Provide the (x, y) coordinate of the cell's center where the given text is located.  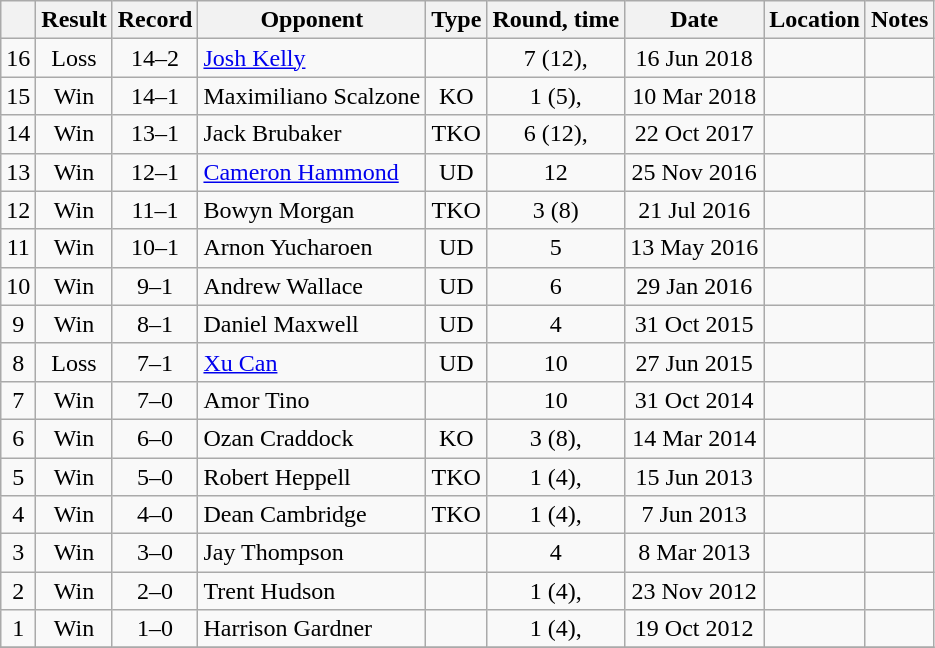
2 (18, 591)
Bowyn Morgan (312, 210)
Amor Tino (312, 400)
Josh Kelly (312, 58)
27 Jun 2015 (694, 362)
22 Oct 2017 (694, 134)
1–0 (155, 629)
7 Jun 2013 (694, 515)
14–1 (155, 96)
Date (694, 20)
Dean Cambridge (312, 515)
2–0 (155, 591)
6–0 (155, 438)
7 (12), (556, 58)
Harrison Gardner (312, 629)
29 Jan 2016 (694, 286)
3–0 (155, 553)
15 (18, 96)
5–0 (155, 477)
16 Jun 2018 (694, 58)
Record (155, 20)
Round, time (556, 20)
31 Oct 2015 (694, 324)
10 Mar 2018 (694, 96)
Result (74, 20)
Robert Heppell (312, 477)
13–1 (155, 134)
Trent Hudson (312, 591)
19 Oct 2012 (694, 629)
1 (18, 629)
3 (18, 553)
Andrew Wallace (312, 286)
Jay Thompson (312, 553)
14–2 (155, 58)
8 (18, 362)
7–1 (155, 362)
13 (18, 172)
10–1 (155, 248)
3 (8), (556, 438)
9–1 (155, 286)
14 Mar 2014 (694, 438)
8 Mar 2013 (694, 553)
15 Jun 2013 (694, 477)
8–1 (155, 324)
Ozan Craddock (312, 438)
Arnon Yucharoen (312, 248)
Location (815, 20)
21 Jul 2016 (694, 210)
14 (18, 134)
4–0 (155, 515)
6 (12), (556, 134)
7 (18, 400)
Type (456, 20)
16 (18, 58)
Cameron Hammond (312, 172)
Notes (899, 20)
Xu Can (312, 362)
Jack Brubaker (312, 134)
31 Oct 2014 (694, 400)
Maximiliano Scalzone (312, 96)
Daniel Maxwell (312, 324)
23 Nov 2012 (694, 591)
9 (18, 324)
13 May 2016 (694, 248)
12–1 (155, 172)
3 (8) (556, 210)
25 Nov 2016 (694, 172)
1 (5), (556, 96)
11–1 (155, 210)
7–0 (155, 400)
Opponent (312, 20)
11 (18, 248)
